Search for the cell housing the specified text and yield its [X, Y] center coordinate. 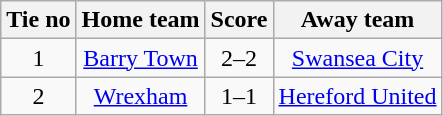
Home team [140, 20]
Hereford United [358, 96]
Wrexham [140, 96]
2 [38, 96]
Tie no [38, 20]
Score [239, 20]
1–1 [239, 96]
Swansea City [358, 58]
Away team [358, 20]
2–2 [239, 58]
Barry Town [140, 58]
1 [38, 58]
